Return [X, Y] of the center of cell containing provided text 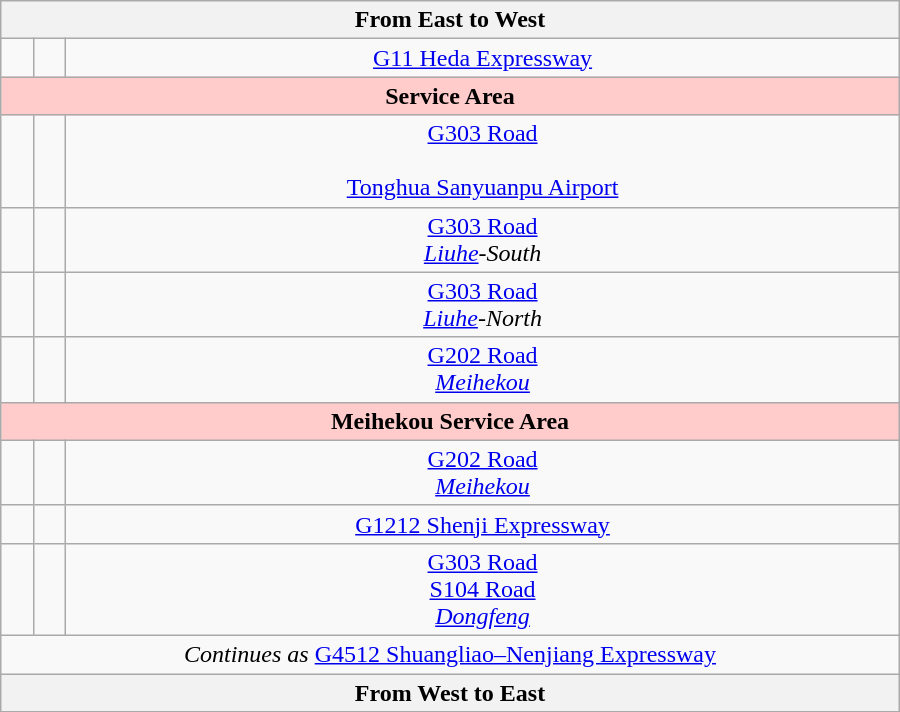
G1212 Shenji Expressway [482, 524]
Service Area [450, 96]
G303 RoadLiuhe-South [482, 240]
G303 Road S104 RoadDongfeng [482, 589]
G303 Road Tonghua Sanyuanpu Airport [482, 161]
From East to West [450, 20]
Continues as G4512 Shuangliao–Nenjiang Expressway [450, 654]
G303 RoadLiuhe-North [482, 304]
Meihekou Service Area [450, 421]
G11 Heda Expressway [482, 58]
From West to East [450, 693]
